Search for the cell housing the specified text and yield its [X, Y] center coordinate. 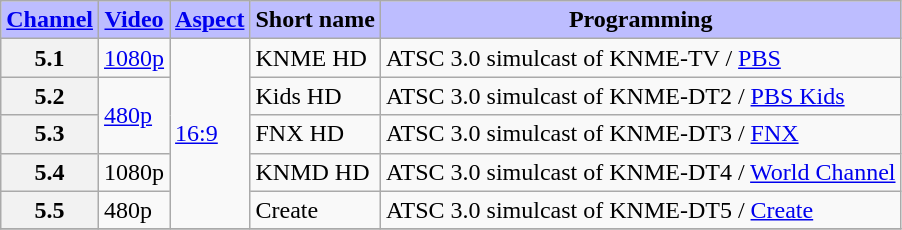
Aspect [210, 20]
16:9 [210, 134]
5.2 [50, 96]
5.4 [50, 172]
KNME HD [315, 58]
5.3 [50, 134]
Channel [50, 20]
ATSC 3.0 simulcast of KNME-DT3 / FNX [640, 134]
5.5 [50, 210]
Short name [315, 20]
Video [134, 20]
Create [315, 210]
KNMD HD [315, 172]
FNX HD [315, 134]
Kids HD [315, 96]
5.1 [50, 58]
ATSC 3.0 simulcast of KNME-DT4 / World Channel [640, 172]
ATSC 3.0 simulcast of KNME-TV / PBS [640, 58]
ATSC 3.0 simulcast of KNME-DT2 / PBS Kids [640, 96]
Programming [640, 20]
ATSC 3.0 simulcast of KNME-DT5 / Create [640, 210]
